Identify which cell holds the provided text, then report its [X, Y] central coordinate. 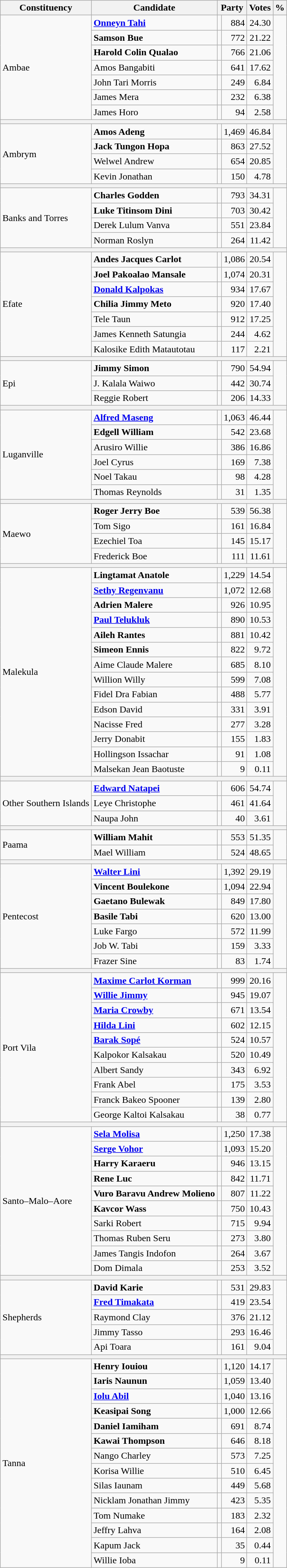
Naupa John [154, 818]
Keasipai Song [154, 1411]
17.40 [260, 304]
Tanna [46, 1463]
11.61 [260, 556]
Maewo [46, 533]
91 [234, 754]
1,093 [234, 1149]
Sethy Regenvanu [154, 590]
14.17 [260, 1366]
98 [234, 477]
206 [234, 398]
13.40 [260, 1381]
Tom Sigo [154, 526]
766 [234, 53]
620 [234, 916]
Jimmy Simon [154, 368]
5.68 [260, 1486]
Edward Natapei [154, 788]
Iaris Naunun [154, 1381]
Donald Kalpokas [154, 289]
30.42 [260, 210]
822 [234, 650]
926 [234, 605]
Malekula [46, 672]
83 [234, 961]
807 [234, 1193]
273 [234, 1238]
Luke Fargo [154, 931]
23.84 [260, 225]
Daniel Iamiham [154, 1426]
James Horo [154, 112]
11.99 [260, 931]
572 [234, 931]
3.91 [260, 709]
16.46 [260, 1332]
7.08 [260, 680]
488 [234, 694]
884 [234, 23]
10.42 [260, 635]
Franck Bakeo Spooner [154, 1100]
20.31 [260, 274]
2.08 [260, 1530]
Jimmy Tasso [154, 1332]
Maria Crowby [154, 1010]
912 [234, 319]
3.67 [260, 1253]
21.06 [260, 53]
442 [234, 383]
449 [234, 1486]
Harold Colin Qualao [154, 53]
8.10 [260, 665]
46.44 [260, 417]
56.38 [260, 511]
Aime Claude Malere [154, 665]
1,000 [234, 1411]
17.38 [260, 1134]
Samson Bue [154, 38]
Albert Sandy [154, 1070]
Hollingson Issachar [154, 754]
Vuro Baravu Andrew Molieno [154, 1193]
Raymond Clay [154, 1317]
30.74 [260, 383]
20.16 [260, 980]
Mael William [154, 852]
Welwel Andrew [154, 161]
38 [234, 1115]
573 [234, 1456]
703 [234, 210]
31 [234, 492]
41.64 [260, 803]
Chilia Jimmy Meto [154, 304]
150 [234, 176]
343 [234, 1070]
12.68 [260, 590]
890 [234, 620]
Banks and Torres [46, 218]
6.45 [260, 1471]
Port Vila [46, 1047]
12.66 [260, 1411]
Frank Abel [154, 1085]
29.19 [260, 872]
Dom Dimala [154, 1268]
1,120 [234, 1366]
Ambae [46, 67]
27.52 [260, 146]
5.77 [260, 694]
232 [234, 97]
Kalosike Edith Matautotau [154, 349]
Charles Godden [154, 196]
Kevin Jonathan [154, 176]
6.38 [260, 97]
% [280, 8]
934 [234, 289]
Henry Iouiou [154, 1366]
21.22 [260, 38]
Onneyn Tahi [154, 23]
646 [234, 1441]
Kawai Thompson [154, 1441]
46.84 [260, 131]
2.21 [260, 349]
Ezechiel Toa [154, 541]
654 [234, 161]
159 [234, 946]
3.52 [260, 1268]
293 [234, 1332]
6.84 [260, 82]
Shepherds [46, 1317]
James Mera [154, 97]
1,229 [234, 575]
Alfred Maseng [154, 417]
Silas Iaunam [154, 1486]
Nacisse Fred [154, 724]
602 [234, 1025]
Rene Luc [154, 1178]
1.35 [260, 492]
1,094 [234, 886]
1.74 [260, 961]
13.54 [260, 1010]
17.62 [260, 67]
1,250 [234, 1134]
539 [234, 511]
Simeon Ennis [154, 650]
Willie Ioba [154, 1560]
17.25 [260, 319]
10.43 [260, 1208]
510 [234, 1471]
23.68 [260, 432]
4.78 [260, 176]
331 [234, 709]
145 [234, 541]
Reggie Robert [154, 398]
16.84 [260, 526]
29.83 [260, 1287]
553 [234, 837]
10.95 [260, 605]
George Kaltoi Kalsakau [154, 1115]
Harry Karaeru [154, 1164]
1,086 [234, 259]
15.17 [260, 541]
Luganville [46, 455]
5.35 [260, 1501]
4.62 [260, 334]
183 [234, 1515]
J. Kalala Waiwo [154, 383]
Serge Vohor [154, 1149]
Iolu Abil [154, 1396]
Ambrym [46, 154]
17.80 [260, 901]
117 [234, 349]
11.22 [260, 1193]
13.16 [260, 1396]
531 [234, 1287]
Fred Timakata [154, 1302]
10.49 [260, 1055]
Paama [46, 845]
12.15 [260, 1025]
Korisa Willie [154, 1471]
542 [234, 432]
Kalpokor Kalsakau [154, 1055]
169 [234, 462]
54.74 [260, 788]
Efate [46, 304]
19.07 [260, 995]
11.42 [260, 240]
Lingtamat Anatole [154, 575]
244 [234, 334]
Fidel Dra Fabian [154, 694]
1,040 [234, 1396]
William Mahit [154, 837]
7.25 [260, 1456]
Api Toara [154, 1347]
Joel Pakoalao Mansale [154, 274]
13.15 [260, 1164]
John Tari Morris [154, 82]
1.08 [260, 754]
551 [234, 225]
Pentecost [46, 916]
772 [234, 38]
Edgell William [154, 432]
863 [234, 146]
Job W. Tabi [154, 946]
Nango Charley [154, 1456]
Epi [46, 383]
20.54 [260, 259]
6.92 [260, 1070]
15.20 [260, 1149]
793 [234, 196]
155 [234, 739]
James Kenneth Satungia [154, 334]
11.71 [260, 1178]
139 [234, 1100]
1,074 [234, 274]
599 [234, 680]
164 [234, 1530]
Andes Jacques Carlot [154, 259]
48.65 [260, 852]
386 [234, 447]
Kapum Jack [154, 1545]
14.33 [260, 398]
Norman Roslyn [154, 240]
Luke Titinsom Dini [154, 210]
3.28 [260, 724]
750 [234, 1208]
641 [234, 67]
423 [234, 1501]
Maxime Carlot Korman [154, 980]
4.28 [260, 477]
419 [234, 1302]
999 [234, 980]
David Karie [154, 1287]
376 [234, 1317]
2.32 [260, 1515]
23.54 [260, 1302]
945 [234, 995]
Party [232, 8]
Basile Tabi [154, 916]
Roger Jerry Boe [154, 511]
1,059 [234, 1381]
Barak Sopé [154, 1040]
2.80 [260, 1100]
671 [234, 1010]
881 [234, 635]
3.61 [260, 818]
Adrien Malere [154, 605]
10.53 [260, 620]
Jeffry Lahva [154, 1530]
22.94 [260, 886]
Malsekan Jean Baotuste [154, 769]
Kavcor Wass [154, 1208]
Edson David [154, 709]
277 [234, 724]
Thomas Reynolds [154, 492]
461 [234, 803]
20.85 [260, 161]
94 [234, 112]
715 [234, 1223]
54.94 [260, 368]
Aileh Rantes [154, 635]
Jack Tungon Hopa [154, 146]
Sela Molisa [154, 1134]
34.31 [260, 196]
Willie Jimmy [154, 995]
Jerry Donabit [154, 739]
Thomas Ruben Seru [154, 1238]
685 [234, 665]
Nicklam Jonathan Jimmy [154, 1501]
849 [234, 901]
946 [234, 1164]
Gaetano Bulewak [154, 901]
Derek Lulum Vanva [154, 225]
Walter Lini [154, 872]
1,469 [234, 131]
920 [234, 304]
Hilda Lini [154, 1025]
Frederick Boe [154, 556]
Frazer Sine [154, 961]
Other Southern Islands [46, 803]
0.44 [260, 1545]
13.00 [260, 916]
2.58 [260, 112]
14.54 [260, 575]
1.83 [260, 739]
Tom Numake [154, 1515]
Willion Willy [154, 680]
Amos Bangabiti [154, 67]
1,392 [234, 872]
9.04 [260, 1347]
Constituency [46, 8]
Leye Christophe [154, 803]
James Tangis Indofon [154, 1253]
175 [234, 1085]
3.33 [260, 946]
Arusiro Willie [154, 447]
691 [234, 1426]
Santo–Malo–Aore [46, 1201]
0.77 [260, 1115]
8.18 [260, 1441]
249 [234, 82]
Paul Telukluk [154, 620]
7.38 [260, 462]
16.86 [260, 447]
21.12 [260, 1317]
Vincent Boulekone [154, 886]
40 [234, 818]
790 [234, 368]
1,063 [234, 417]
520 [234, 1055]
17.67 [260, 289]
253 [234, 1268]
842 [234, 1178]
24.30 [260, 23]
35 [234, 1545]
Joel Cyrus [154, 462]
3.53 [260, 1085]
Noel Takau [154, 477]
9.72 [260, 650]
606 [234, 788]
Tele Taun [154, 319]
10.57 [260, 1040]
Sarki Robert [154, 1223]
111 [234, 556]
Amos Adeng [154, 131]
Candidate [154, 8]
9.94 [260, 1223]
51.35 [260, 837]
8.74 [260, 1426]
Votes [260, 8]
1,072 [234, 590]
3.80 [260, 1238]
